Find where the given text appears and provide that cell's center as [X, Y] coordinate. 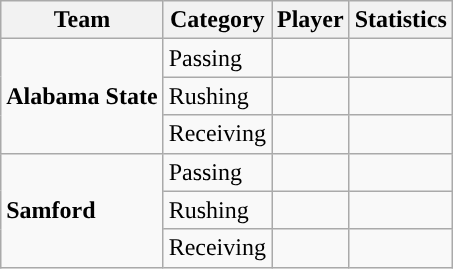
Alabama State [82, 96]
Statistics [400, 20]
Team [82, 20]
Player [311, 20]
Category [217, 20]
Samford [82, 210]
